Provide the [x, y] coordinate of the cell's center where the given text is located.  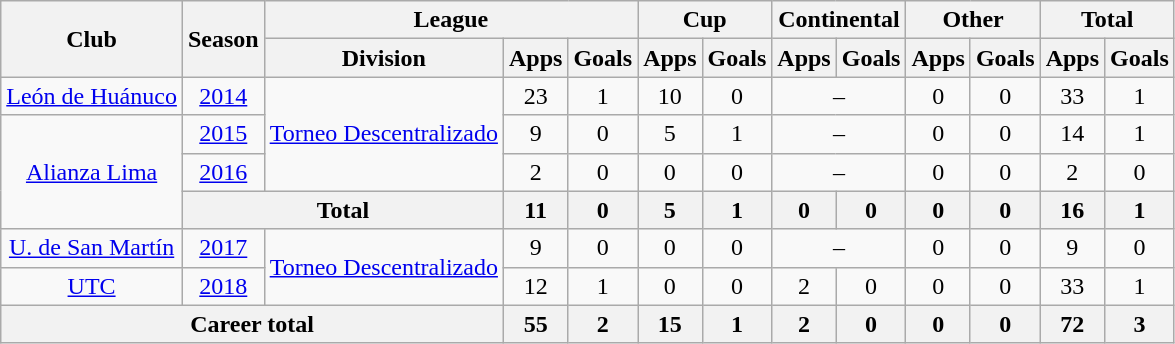
12 [535, 286]
U. de San Martín [92, 248]
2018 [223, 286]
11 [535, 210]
Season [223, 39]
Division [384, 58]
23 [535, 96]
2014 [223, 96]
72 [1072, 324]
Cup [705, 20]
UTC [92, 286]
3 [1140, 324]
León de Huánuco [92, 96]
10 [670, 96]
15 [670, 324]
2017 [223, 248]
14 [1072, 134]
League [450, 20]
Continental [839, 20]
Career total [252, 324]
Alianza Lima [92, 172]
2016 [223, 172]
Club [92, 39]
16 [1072, 210]
55 [535, 324]
Other [973, 20]
2015 [223, 134]
